Search for the cell housing the specified text and yield its (x, y) center coordinate. 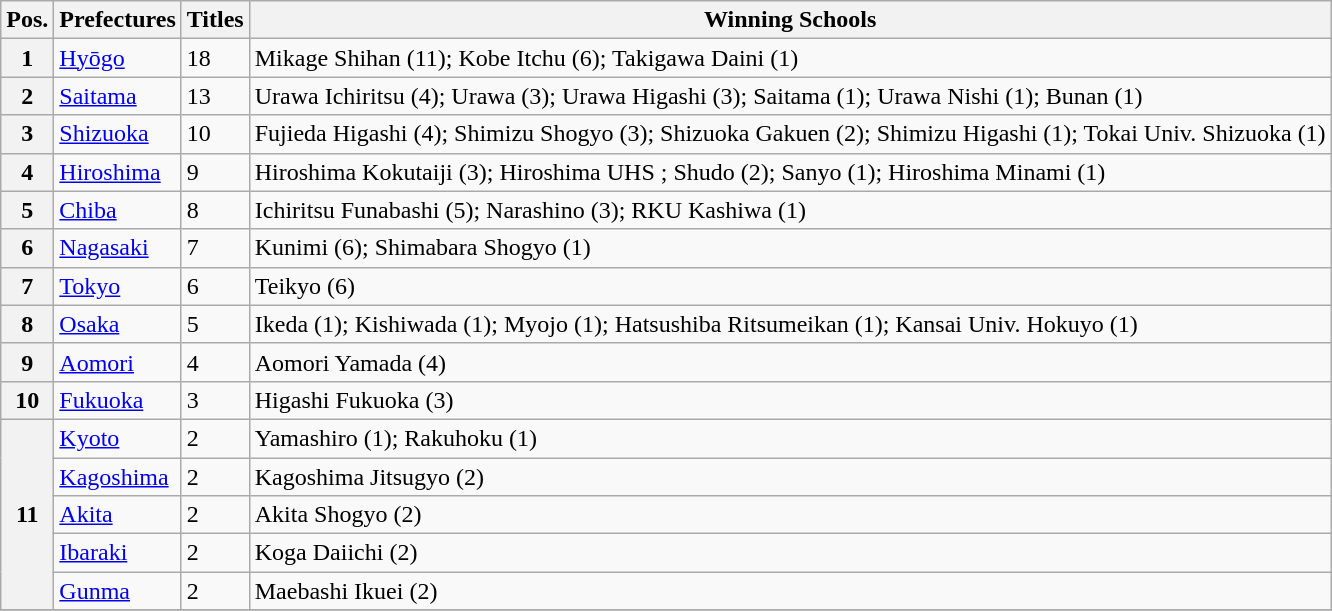
11 (28, 514)
13 (215, 96)
Kyoto (118, 438)
Titles (215, 20)
Fujieda Higashi (4); Shimizu Shogyo (3); Shizuoka Gakuen (2); Shimizu Higashi (1); Tokai Univ. Shizuoka (1) (790, 134)
Hiroshima Kokutaiji (3); Hiroshima UHS ; Shudo (2); Sanyo (1); Hiroshima Minami (1) (790, 172)
Ikeda (1); Kishiwada (1); Myojo (1); Hatsushiba Ritsumeikan (1); Kansai Univ. Hokuyo (1) (790, 324)
Yamashiro (1); Rakuhoku (1) (790, 438)
Gunma (118, 591)
Fukuoka (118, 400)
Urawa Ichiritsu (4); Urawa (3); Urawa Higashi (3); Saitama (1); Urawa Nishi (1); Bunan (1) (790, 96)
Chiba (118, 210)
Maebashi Ikuei (2) (790, 591)
Kunimi (6); Shimabara Shogyo (1) (790, 248)
Higashi Fukuoka (3) (790, 400)
Koga Daiichi (2) (790, 553)
Ibaraki (118, 553)
18 (215, 58)
Prefectures (118, 20)
Kagoshima Jitsugyo (2) (790, 477)
Shizuoka (118, 134)
Aomori Yamada (4) (790, 362)
Hiroshima (118, 172)
Akita (118, 515)
Teikyo (6) (790, 286)
Hyōgo (118, 58)
Akita Shogyo (2) (790, 515)
Aomori (118, 362)
1 (28, 58)
Tokyo (118, 286)
Nagasaki (118, 248)
Pos. (28, 20)
Mikage Shihan (11); Kobe Itchu (6); Takigawa Daini (1) (790, 58)
Saitama (118, 96)
Winning Schools (790, 20)
Osaka (118, 324)
Ichiritsu Funabashi (5); Narashino (3); RKU Kashiwa (1) (790, 210)
Kagoshima (118, 477)
